From the cell containing the given text, extract its center point as [X, Y] coordinate. 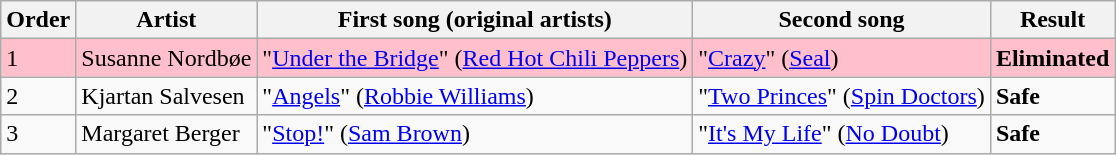
"Crazy" (Seal) [842, 58]
Susanne Nordbøe [166, 58]
Kjartan Salvesen [166, 96]
Second song [842, 20]
Eliminated [1052, 58]
1 [38, 58]
"Under the Bridge" (Red Hot Chili Peppers) [475, 58]
"It's My Life" (No Doubt) [842, 134]
3 [38, 134]
"Angels" (Robbie Williams) [475, 96]
Artist [166, 20]
First song (original artists) [475, 20]
2 [38, 96]
"Stop!" (Sam Brown) [475, 134]
Result [1052, 20]
"Two Princes" (Spin Doctors) [842, 96]
Margaret Berger [166, 134]
Order [38, 20]
